Pinpoint the cell where the given text exists, returning its [x, y] midpoint coordinate. 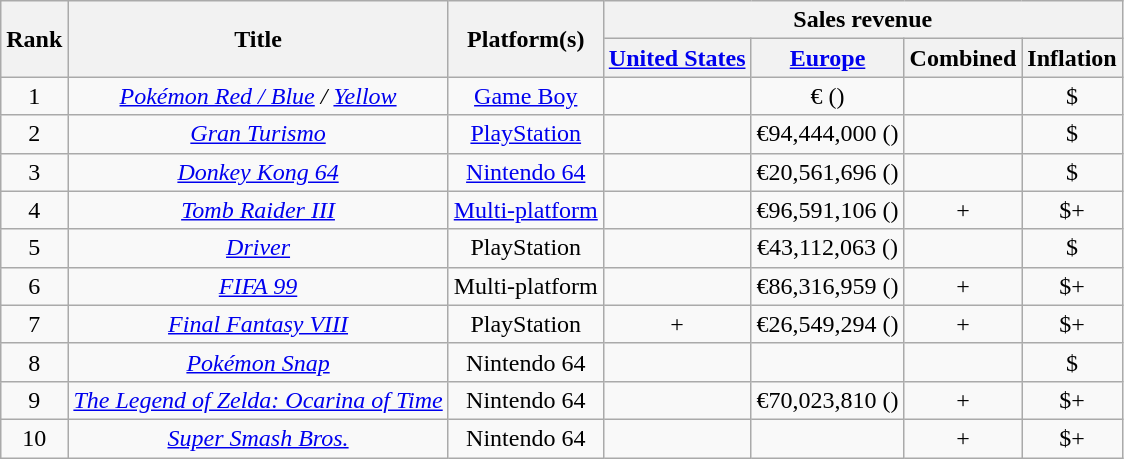
Gran Turismo [258, 134]
Tomb Raider III [258, 210]
United States [677, 58]
€20,561,696 () [828, 172]
Pokémon Red / Blue / Yellow [258, 96]
Final Fantasy VIII [258, 324]
Donkey Kong 64 [258, 172]
Rank [34, 39]
Title [258, 39]
Game Boy [526, 96]
Europe [828, 58]
6 [34, 286]
Sales revenue [862, 20]
Platform(s) [526, 39]
Combined [963, 58]
8 [34, 362]
3 [34, 172]
The Legend of Zelda: Ocarina of Time [258, 400]
€43,112,063 () [828, 248]
7 [34, 324]
4 [34, 210]
5 [34, 248]
€86,316,959 () [828, 286]
10 [34, 438]
€96,591,106 () [828, 210]
€70,023,810 () [828, 400]
Pokémon Snap [258, 362]
1 [34, 96]
Driver [258, 248]
€ () [828, 96]
FIFA 99 [258, 286]
2 [34, 134]
Inflation [1072, 58]
Super Smash Bros. [258, 438]
€26,549,294 () [828, 324]
€94,444,000 () [828, 134]
9 [34, 400]
